Extract the (x, y) coordinate from the center of the cell holding the provided text.  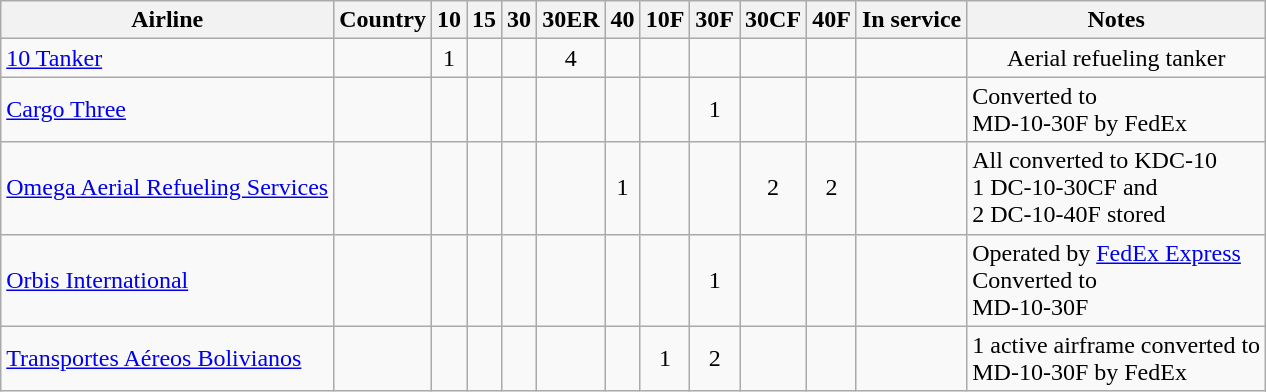
10F (665, 20)
Notes (1116, 20)
Converted to MD-10-30F by FedEx (1116, 110)
30ER (571, 20)
Aerial refueling tanker (1116, 58)
10 Tanker (168, 58)
Airline (168, 20)
Operated by FedEx ExpressConverted to MD-10-30F (1116, 280)
40 (622, 20)
15 (484, 20)
30F (715, 20)
1 active airframe converted to MD-10-30F by FedEx (1116, 358)
Omega Aerial Refueling Services (168, 188)
30CF (774, 20)
30 (520, 20)
4 (571, 58)
40F (832, 20)
Transportes Aéreos Bolivianos (168, 358)
10 (448, 20)
Orbis International (168, 280)
In service (911, 20)
All converted to KDC-101 DC-10-30CF and 2 DC-10-40F stored (1116, 188)
Cargo Three (168, 110)
Country (383, 20)
